Output the (X, Y) coordinate of the center of the cell containing the given text.  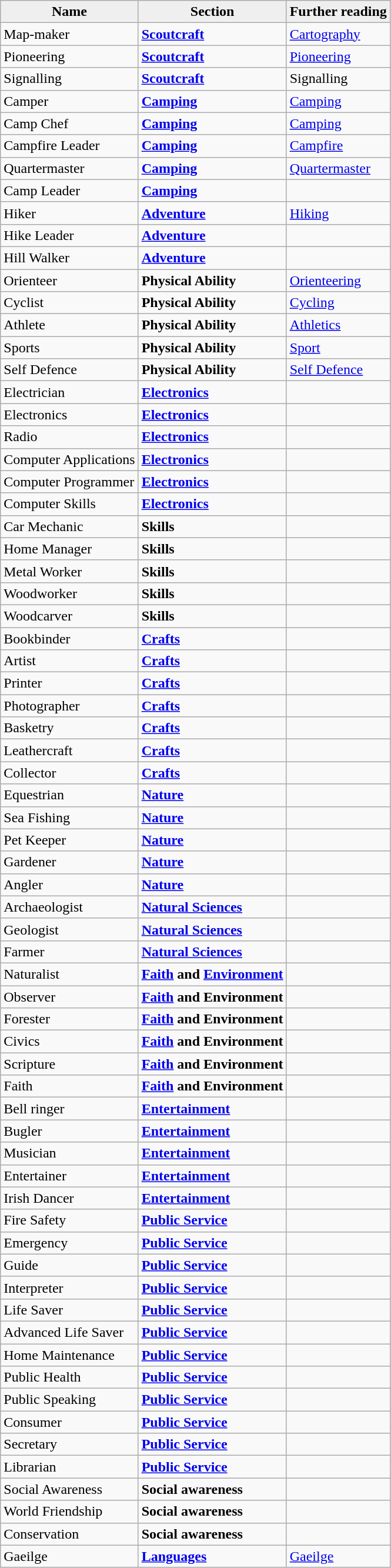
Archaeologist (69, 907)
Social Awareness (69, 1489)
Printer (69, 683)
Athlete (69, 325)
Map-maker (69, 34)
Cartography (338, 34)
Bugler (69, 1131)
Home Manager (69, 549)
Advanced Life Saver (69, 1332)
Musician (69, 1153)
Woodworker (69, 593)
Gardener (69, 862)
Secretary (69, 1444)
Pet Keeper (69, 840)
Radio (69, 437)
Sports (69, 348)
Metal Worker (69, 571)
Conservation (69, 1534)
Athletics (338, 325)
Observer (69, 997)
Irish Dancer (69, 1198)
Public Speaking (69, 1400)
Camper (69, 101)
Basketry (69, 728)
Section (212, 12)
Orienteer (69, 281)
Woodcarver (69, 616)
Farmer (69, 952)
Further reading (338, 12)
Electrician (69, 392)
Emergency (69, 1243)
Sport (338, 348)
Geologist (69, 929)
Name (69, 12)
Scripture (69, 1064)
Guide (69, 1265)
Computer Programmer (69, 482)
Angler (69, 885)
Bookbinder (69, 638)
Consumer (69, 1422)
Life Saver (69, 1310)
Public Health (69, 1377)
Civics (69, 1042)
Collector (69, 773)
Librarian (69, 1467)
Computer Skills (69, 504)
Cycling (338, 303)
Computer Applications (69, 459)
Hiking (338, 213)
Orienteering (338, 281)
Bell ringer (69, 1109)
Hiker (69, 213)
World Friendship (69, 1512)
Languages (212, 1556)
Entertainer (69, 1176)
Camp Chef (69, 124)
Naturalist (69, 974)
Photographer (69, 706)
Camp Leader (69, 191)
Campfire (338, 146)
Car Mechanic (69, 526)
Cyclist (69, 303)
Interpreter (69, 1287)
Home Maintenance (69, 1355)
Hike Leader (69, 235)
Faith (69, 1086)
Fire Safety (69, 1220)
Campfire Leader (69, 146)
Hill Walker (69, 258)
Leathercraft (69, 750)
Forester (69, 1019)
Equestrian (69, 795)
Artist (69, 661)
Sea Fishing (69, 818)
